Return [X, Y] of the center of cell containing provided text 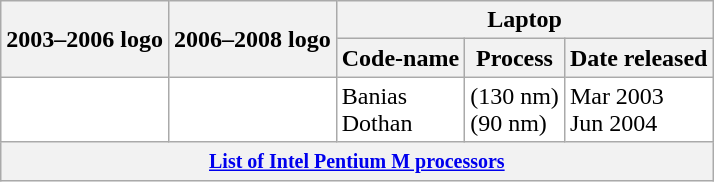
Date released [638, 58]
Laptop [524, 20]
BaniasDothan [400, 110]
2003–2006 logo [85, 39]
List of Intel Pentium M processors [357, 161]
(130 nm)(90 nm) [515, 110]
Mar 2003Jun 2004 [638, 110]
Process [515, 58]
2006–2008 logo [252, 39]
Code-name [400, 58]
